Find where the given text appears and provide that cell's center as [x, y] coordinate. 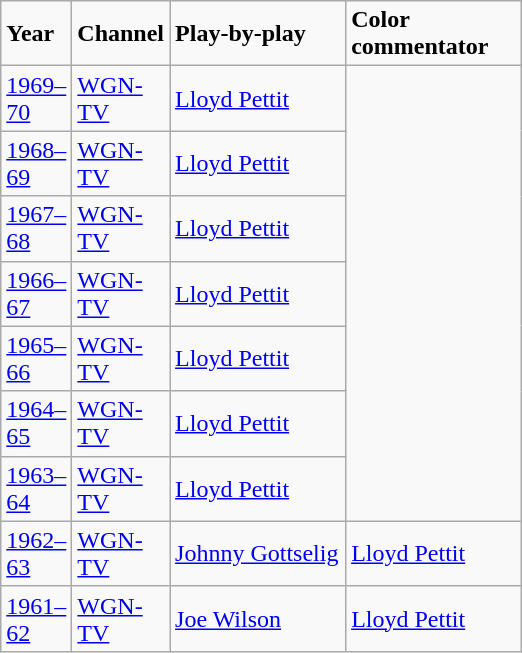
Johnny Gottselig [258, 554]
1961–62 [36, 618]
1965–66 [36, 358]
1966–67 [36, 294]
Year [36, 34]
1962–63 [36, 554]
1964–65 [36, 424]
1963–64 [36, 488]
1969–70 [36, 98]
1968–69 [36, 164]
Joe Wilson [258, 618]
Play-by-play [258, 34]
Channel [121, 34]
1967–68 [36, 228]
Color commentator [434, 34]
